Search for the cell housing the specified text and yield its [x, y] center coordinate. 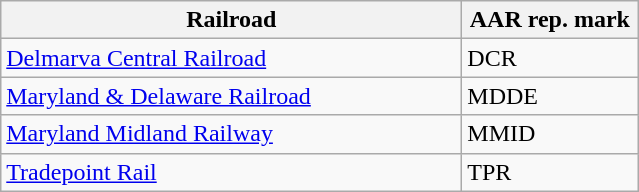
Tradepoint Rail [232, 172]
MMID [550, 134]
Maryland & Delaware Railroad [232, 96]
TPR [550, 172]
MDDE [550, 96]
DCR [550, 58]
Railroad [232, 20]
Maryland Midland Railway [232, 134]
Delmarva Central Railroad [232, 58]
AAR rep. mark [550, 20]
